Capture the cell that displays the provided text and extract its (X, Y) central coordinate. 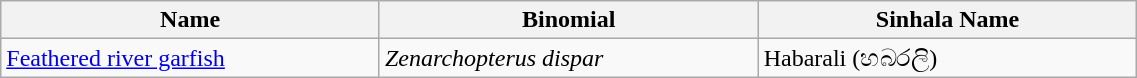
Binomial (568, 20)
Zenarchopterus dispar (568, 58)
Sinhala Name (948, 20)
Name (190, 20)
Feathered river garfish (190, 58)
Habarali (හබරලි) (948, 58)
